Return (X, Y) of the center of cell containing provided text 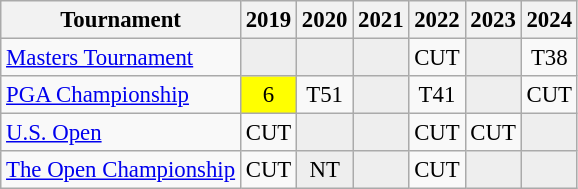
T38 (549, 58)
2019 (268, 20)
NT (325, 170)
2020 (325, 20)
Masters Tournament (121, 58)
6 (268, 95)
2023 (493, 20)
T51 (325, 95)
2022 (437, 20)
Tournament (121, 20)
The Open Championship (121, 170)
2021 (381, 20)
PGA Championship (121, 95)
2024 (549, 20)
U.S. Open (121, 133)
T41 (437, 95)
